Scan for the cell matching the given text and deliver its [X, Y] coordinate at center. 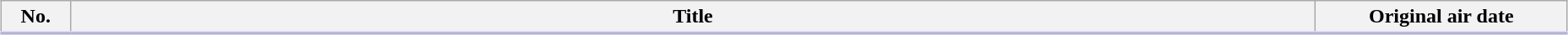
No. [35, 17]
Title [693, 17]
Original air date [1441, 17]
